Provide the [x, y] coordinate of the cell's center where the given text is located.  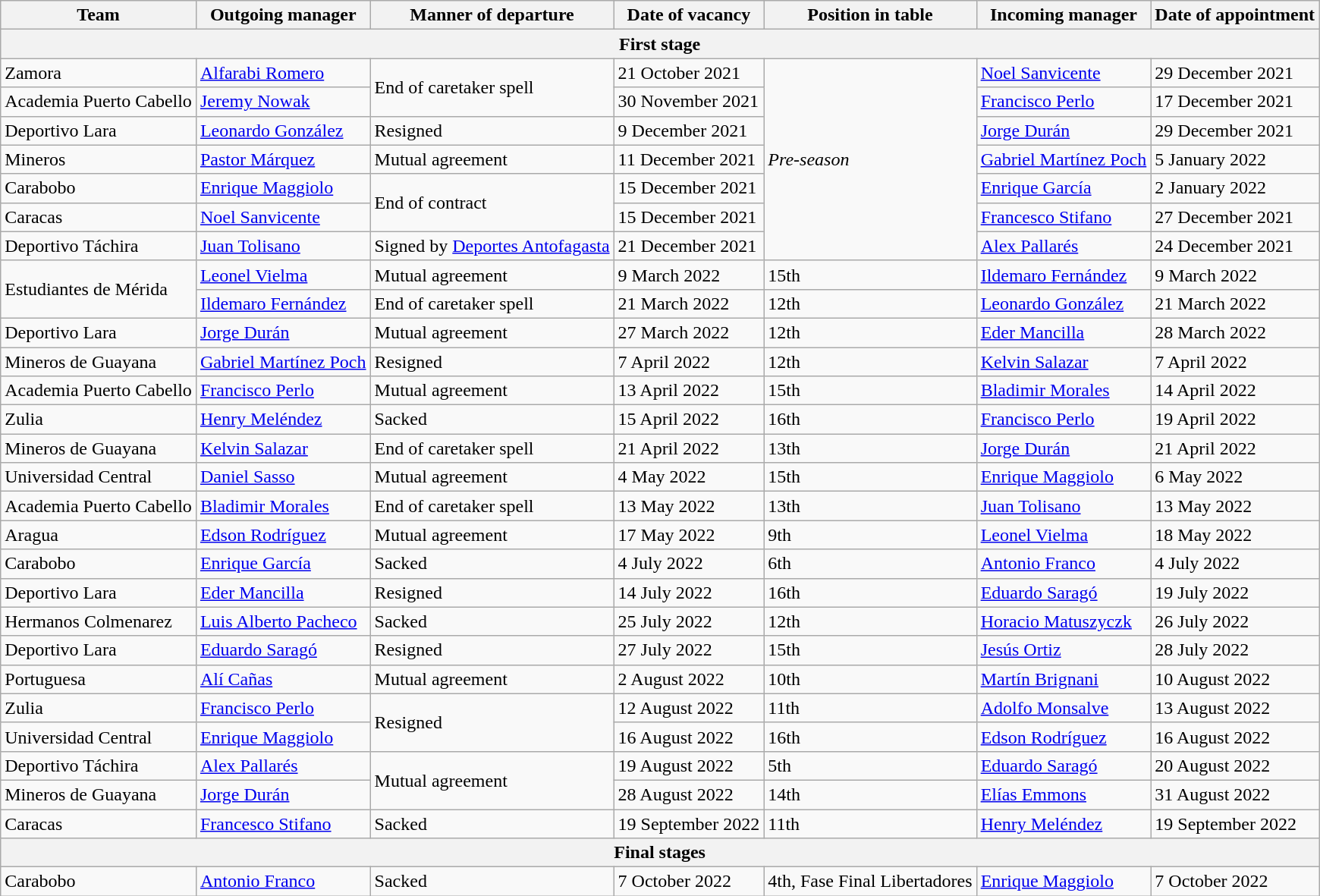
9 December 2021 [689, 130]
13 April 2022 [689, 391]
Position in table [870, 15]
Date of appointment [1235, 15]
Adolfo Monsalve [1064, 708]
6th [870, 564]
Luis Alberto Pacheco [283, 621]
Date of vacancy [689, 15]
15 April 2022 [689, 420]
Pastor Márquez [283, 159]
Incoming manager [1064, 15]
27 July 2022 [689, 650]
Daniel Sasso [283, 477]
11 December 2021 [689, 159]
9th [870, 535]
24 December 2021 [1235, 246]
27 March 2022 [689, 332]
25 July 2022 [689, 621]
31 August 2022 [1235, 794]
Horacio Matuszyczk [1064, 621]
19 July 2022 [1235, 593]
2 January 2022 [1235, 188]
19 August 2022 [689, 766]
18 May 2022 [1235, 535]
5 January 2022 [1235, 159]
Estudiantes de Mérida [99, 289]
28 August 2022 [689, 794]
28 March 2022 [1235, 332]
21 October 2021 [689, 73]
14 April 2022 [1235, 391]
Team [99, 15]
Zamora [99, 73]
2 August 2022 [689, 679]
27 December 2021 [1235, 217]
Mineros [99, 159]
19 April 2022 [1235, 420]
Signed by Deportes Antofagasta [492, 246]
Portuguesa [99, 679]
End of contract [492, 203]
Aragua [99, 535]
12 August 2022 [689, 708]
Manner of departure [492, 15]
Pre-season [870, 159]
4 May 2022 [689, 477]
14th [870, 794]
Jeremy Nowak [283, 102]
Hermanos Colmenarez [99, 621]
10th [870, 679]
Martín Brignani [1064, 679]
4th, Fase Final Libertadores [870, 882]
First stage [660, 44]
Alí Cañas [283, 679]
5th [870, 766]
Final stages [660, 853]
14 July 2022 [689, 593]
Outgoing manager [283, 15]
6 May 2022 [1235, 477]
26 July 2022 [1235, 621]
30 November 2021 [689, 102]
28 July 2022 [1235, 650]
21 December 2021 [689, 246]
10 August 2022 [1235, 679]
Elías Emmons [1064, 794]
Jesús Ortiz [1064, 650]
Alfarabi Romero [283, 73]
17 December 2021 [1235, 102]
17 May 2022 [689, 535]
13 August 2022 [1235, 708]
20 August 2022 [1235, 766]
